From the cell containing the given text, extract its center point as [x, y] coordinate. 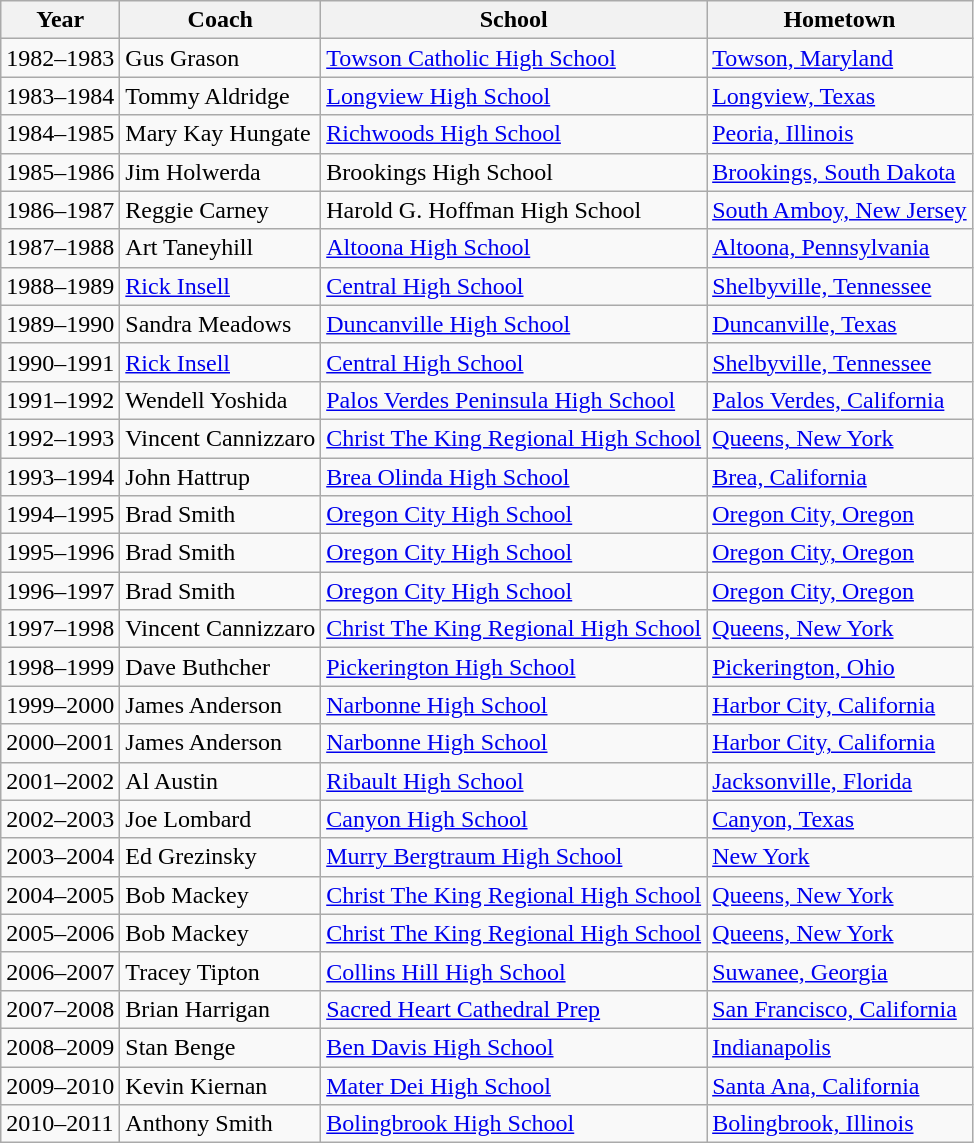
2009–2010 [60, 1085]
Gus Grason [220, 58]
2004–2005 [60, 895]
1994–1995 [60, 515]
Richwoods High School [514, 134]
Palos Verdes, California [840, 400]
Brookings, South Dakota [840, 172]
2007–2008 [60, 1009]
Jim Holwerda [220, 172]
Longview High School [514, 96]
2000–2001 [60, 743]
1999–2000 [60, 705]
Pickerington, Ohio [840, 667]
Art Taneyhill [220, 248]
2001–2002 [60, 781]
Mater Dei High School [514, 1085]
1998–1999 [60, 667]
Al Austin [220, 781]
Hometown [840, 20]
Longview, Texas [840, 96]
Duncanville, Texas [840, 324]
1990–1991 [60, 362]
Tracey Tipton [220, 971]
Ribault High School [514, 781]
Year [60, 20]
Anthony Smith [220, 1124]
1983–1984 [60, 96]
1996–1997 [60, 591]
1995–1996 [60, 553]
Towson Catholic High School [514, 58]
Mary Kay Hungate [220, 134]
John Hattrup [220, 477]
Sandra Meadows [220, 324]
Ed Grezinsky [220, 857]
Duncanville High School [514, 324]
Indianapolis [840, 1047]
Altoona High School [514, 248]
Collins Hill High School [514, 971]
San Francisco, California [840, 1009]
Tommy Aldridge [220, 96]
New York [840, 857]
Santa Ana, California [840, 1085]
Brea Olinda High School [514, 477]
Bolingbrook, Illinois [840, 1124]
2003–2004 [60, 857]
South Amboy, New Jersey [840, 210]
Bolingbrook High School [514, 1124]
Coach [220, 20]
1989–1990 [60, 324]
Wendell Yoshida [220, 400]
School [514, 20]
2002–2003 [60, 819]
Peoria, Illinois [840, 134]
2008–2009 [60, 1047]
Pickerington High School [514, 667]
Dave Buthcher [220, 667]
Kevin Kiernan [220, 1085]
Jacksonville, Florida [840, 781]
Harold G. Hoffman High School [514, 210]
Towson, Maryland [840, 58]
1982–1983 [60, 58]
Suwanee, Georgia [840, 971]
Joe Lombard [220, 819]
Sacred Heart Cathedral Prep [514, 1009]
2005–2006 [60, 933]
Brea, California [840, 477]
Altoona, Pennsylvania [840, 248]
1991–1992 [60, 400]
Ben Davis High School [514, 1047]
Canyon High School [514, 819]
Brian Harrigan [220, 1009]
1988–1989 [60, 286]
1987–1988 [60, 248]
Brookings High School [514, 172]
1997–1998 [60, 629]
2010–2011 [60, 1124]
2006–2007 [60, 971]
Murry Bergtraum High School [514, 857]
1992–1993 [60, 438]
1993–1994 [60, 477]
1985–1986 [60, 172]
Palos Verdes Peninsula High School [514, 400]
Stan Benge [220, 1047]
1984–1985 [60, 134]
Canyon, Texas [840, 819]
1986–1987 [60, 210]
Reggie Carney [220, 210]
